Scan for the cell matching the given text and deliver its [X, Y] coordinate at center. 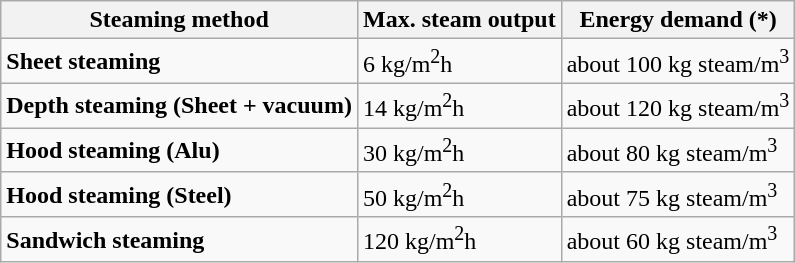
Sheet steaming [180, 62]
30 kg/m2h [459, 150]
about 60 kg steam/m3 [678, 240]
Sandwich steaming [180, 240]
Hood steaming (Steel) [180, 194]
about 75 kg steam/m3 [678, 194]
120 kg/m2h [459, 240]
Max. steam output [459, 20]
50 kg/m2h [459, 194]
about 80 kg steam/m3 [678, 150]
about 100 kg steam/m3 [678, 62]
about 120 kg steam/m3 [678, 106]
14 kg/m2h [459, 106]
Depth steaming (Sheet + vacuum) [180, 106]
Hood steaming (Alu) [180, 150]
Energy demand (*) [678, 20]
6 kg/m2h [459, 62]
Steaming method [180, 20]
